Detect which cell encompasses the target text, then output its [x, y] center coordinate. 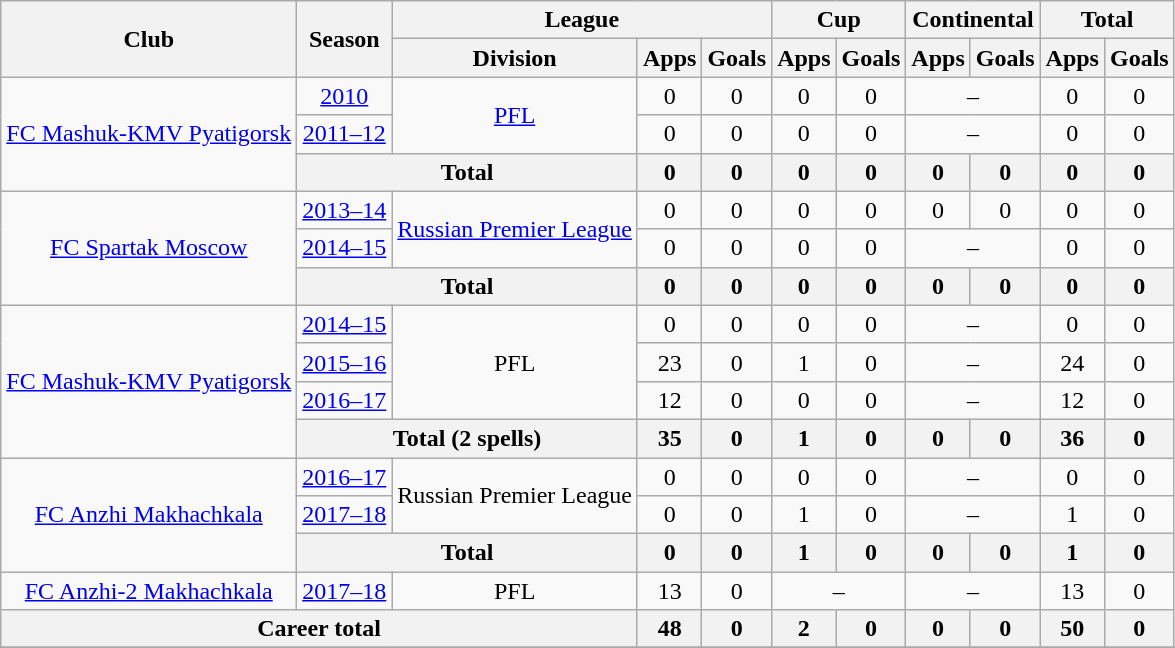
36 [1072, 438]
Season [344, 39]
35 [669, 438]
2010 [344, 96]
Continental [973, 20]
48 [669, 629]
FC Anzhi Makhachkala [149, 515]
Division [515, 58]
Total (2 spells) [468, 438]
2013–14 [344, 210]
League [582, 20]
Cup [839, 20]
50 [1072, 629]
2011–12 [344, 134]
FC Anzhi-2 Makhachkala [149, 591]
Career total [320, 629]
Club [149, 39]
23 [669, 362]
24 [1072, 362]
2 [804, 629]
FC Spartak Moscow [149, 248]
2015–16 [344, 362]
